Scan for the cell matching the given text and deliver its (x, y) coordinate at center. 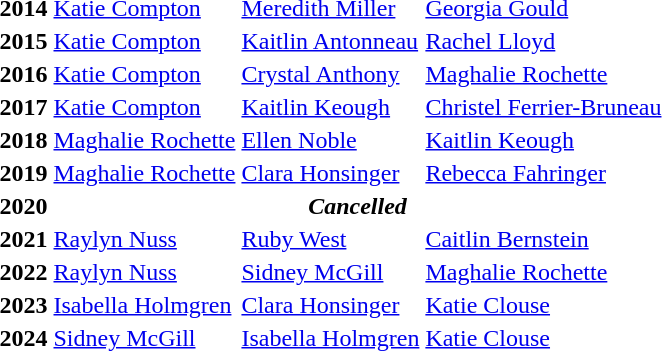
Crystal Anthony (330, 74)
Isabella Holmgren (144, 305)
Ellen Noble (330, 140)
Sidney McGill (330, 272)
Kaitlin Keough (330, 107)
Ruby West (330, 239)
Kaitlin Antonneau (330, 41)
